Scan for the cell matching the given text and deliver its [X, Y] coordinate at center. 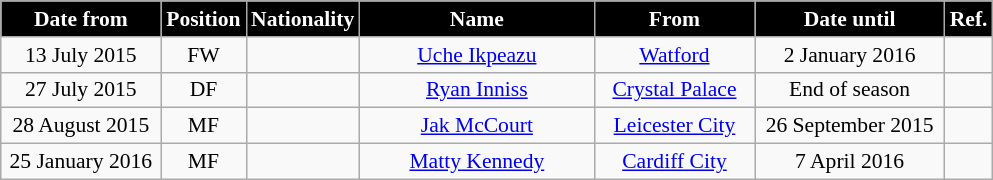
27 July 2015 [81, 90]
Uche Ikpeazu [476, 55]
Watford [674, 55]
Position [204, 19]
End of season [850, 90]
2 January 2016 [850, 55]
Cardiff City [674, 162]
Matty Kennedy [476, 162]
13 July 2015 [81, 55]
Crystal Palace [674, 90]
25 January 2016 [81, 162]
Ref. [969, 19]
Leicester City [674, 126]
DF [204, 90]
FW [204, 55]
From [674, 19]
7 April 2016 [850, 162]
Jak McCourt [476, 126]
Nationality [302, 19]
Date until [850, 19]
28 August 2015 [81, 126]
Date from [81, 19]
Ryan Inniss [476, 90]
Name [476, 19]
26 September 2015 [850, 126]
